For the text-containing cell, return its midpoint in (X, Y) coordinate format. 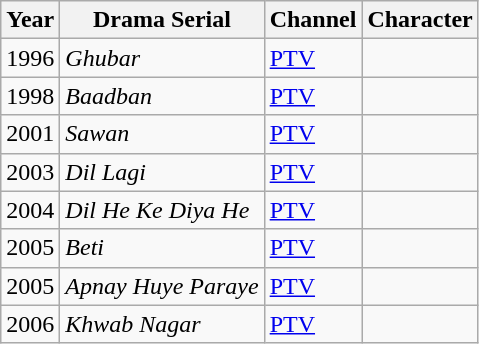
Khwab Nagar (162, 324)
1998 (30, 96)
2001 (30, 134)
Beti (162, 248)
1996 (30, 58)
2006 (30, 324)
Ghubar (162, 58)
Apnay Huye Paraye (162, 286)
Dil He Ke Diya He (162, 210)
Year (30, 20)
Sawan (162, 134)
Baadban (162, 96)
Drama Serial (162, 20)
2003 (30, 172)
Character (420, 20)
2004 (30, 210)
Channel (313, 20)
Dil Lagi (162, 172)
